Search for the cell housing the specified text and yield its [X, Y] center coordinate. 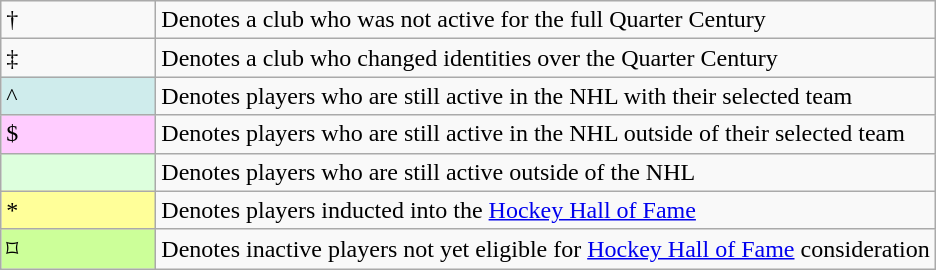
$ [78, 134]
Denotes players inducted into the Hockey Hall of Fame [546, 210]
† [78, 20]
⌑ [78, 249]
^ [78, 96]
Denotes a club who was not active for the full Quarter Century [546, 20]
* [78, 210]
‡ [78, 58]
Denotes players who are still active in the NHL with their selected team [546, 96]
Denotes a club who changed identities over the Quarter Century [546, 58]
Denotes players who are still active in the NHL outside of their selected team [546, 134]
Denotes inactive players not yet eligible for Hockey Hall of Fame consideration [546, 249]
Denotes players who are still active outside of the NHL [546, 172]
